Provide the [x, y] coordinate of the cell's center where the given text is located.  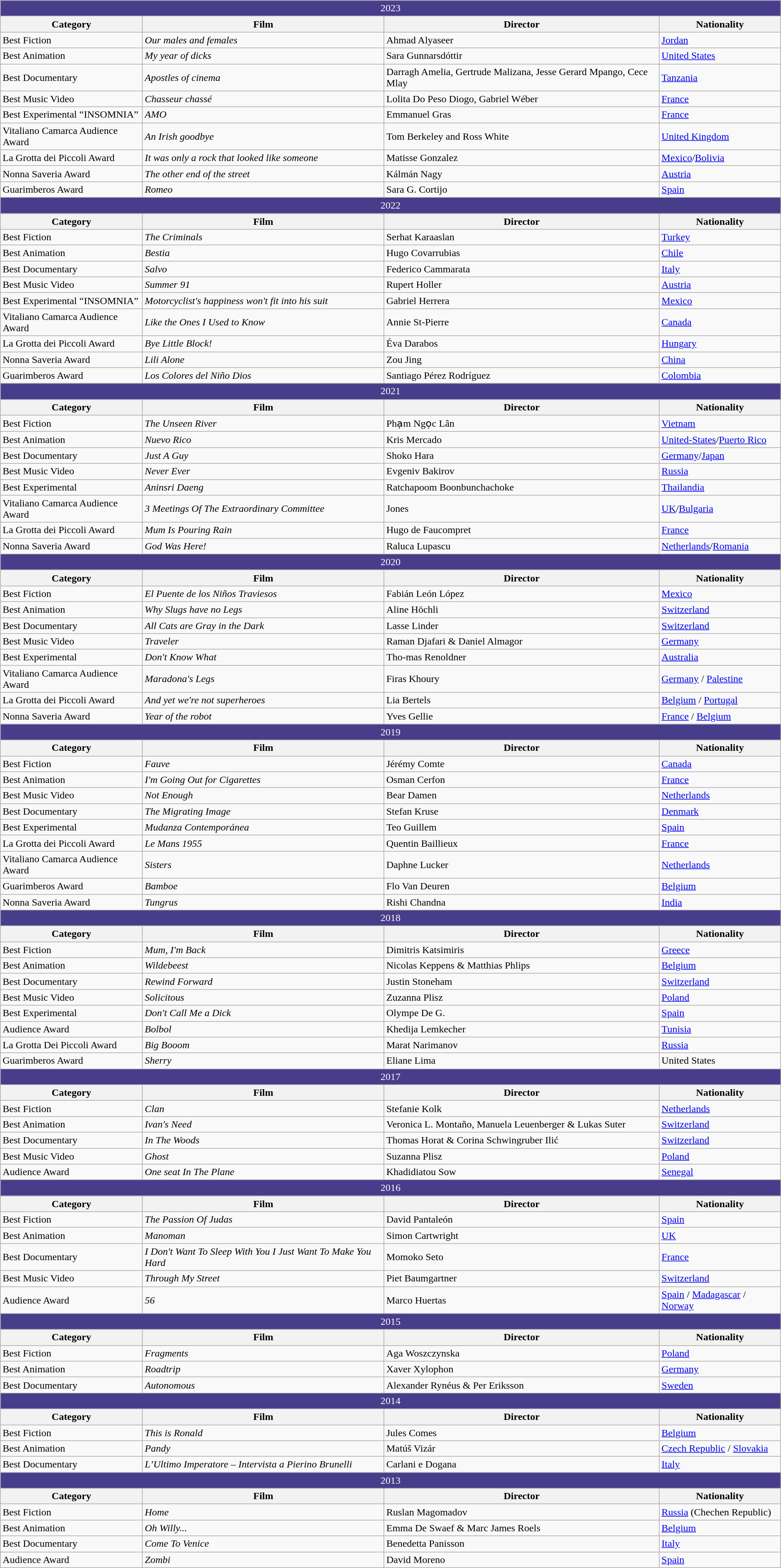
Senegal [720, 1172]
An Irish goodbye [264, 136]
Evgeniv Bakirov [522, 471]
Bye Little Block! [264, 344]
Bear Damen [522, 795]
Zombi [264, 1560]
Australia [720, 657]
Lia Bertels [522, 700]
Xaver Xylophon [522, 1369]
Kris Mercado [522, 440]
Santiago Pérez Rodríguez [522, 375]
Hugo de Faucompret [522, 530]
UK/Bulgaria [720, 509]
Sara Gunnarsdóttir [522, 56]
Our males and females [264, 40]
Never Ever [264, 471]
Ivan's Need [264, 1124]
Don't Call Me a Dick [264, 1013]
56 [264, 1300]
Vietnam [720, 423]
Clan [264, 1108]
Colombia [720, 375]
Stefanie Kolk [522, 1108]
Mum Is Pouring Rain [264, 530]
Simon Cartwright [522, 1236]
Phạm Ngọc Lân [522, 423]
Wildebeest [264, 966]
Jordan [720, 40]
Darragh Amelia, Gertrude Malizana, Jesse Gerard Mpango, Cece Mlay [522, 78]
The Migrating Image [264, 811]
Sweden [720, 1385]
Benedetta Panisson [522, 1544]
Tungrus [264, 902]
Marat Narimanov [522, 1045]
Aga Woszczynska [522, 1353]
Chasseur chassé [264, 99]
2015 [390, 1321]
3 Meetings Of The Extraordinary Committee [264, 509]
Roadtrip [264, 1369]
Sara G. Cortijo [522, 189]
Stefan Kruse [522, 811]
Maradona's Legs [264, 679]
Fabián León López [522, 594]
Justin Stoneham [522, 982]
Bamboe [264, 886]
The Criminals [264, 237]
Tho-mas Renoldner [522, 657]
In The Woods [264, 1140]
Gabriel Herrera [522, 301]
Suzanna Plisz [522, 1156]
2019 [390, 732]
Nuevo Rico [264, 440]
Thomas Horat & Corina Schwingruber Ilić [522, 1140]
Ghost [264, 1156]
El Puente de los Niños Traviesos [264, 594]
Oh Willy... [264, 1528]
Motorcyclist's happiness won't fit into his suit [264, 301]
Lolita Do Peso Diogo, Gabriel Wéber [522, 99]
The Passion Of Judas [264, 1220]
Raman Djafari & Daniel Almagor [522, 642]
Jules Comes [522, 1433]
Federico Cammarata [522, 269]
All Cats are Gray in the Dark [264, 625]
Germany/Japan [720, 456]
2016 [390, 1188]
United Kingdom [720, 136]
Netherlands/Romania [720, 546]
I'm Going Out for Cigarettes [264, 780]
I Don't Want To Sleep With You I Just Want To Make You Hard [264, 1257]
Annie St-Pierre [522, 322]
Aninsri Daeng [264, 487]
Matisse Gonzalez [522, 158]
God Was Here! [264, 546]
Carlani e Dogana [522, 1465]
Romeo [264, 189]
Éva Darabos [522, 344]
The other end of the street [264, 174]
Eliane Lima [522, 1061]
And yet we're not superheroes [264, 700]
Spain / Madagascar / Norway [720, 1300]
Rishi Chandna [522, 902]
Big Booom [264, 1045]
L’Ultimo Imperatore – Intervista a Pierino Brunelli [264, 1465]
La Grotta Dei Piccoli Award [72, 1045]
Nicolas Keppens & Matthias Phlips [522, 966]
India [720, 902]
Autonomous [264, 1385]
Raluca Lupascu [522, 546]
Just A Guy [264, 456]
Rupert Holler [522, 285]
Hungary [720, 344]
Khadidiatou Sow [522, 1172]
Osman Cerfon [522, 780]
Salvo [264, 269]
Russia (Chechen Republic) [720, 1512]
Come To Venice [264, 1544]
David Pantaleón [522, 1220]
It was only a rock that looked like someone [264, 158]
Aline Höchli [522, 609]
One seat In The Plane [264, 1172]
Tunisia [720, 1029]
Alexander Rynéus & Per Eriksson [522, 1385]
2020 [390, 562]
Quentin Baillieux [522, 843]
Thailandia [720, 487]
2022 [390, 205]
Daphne Lucker [522, 864]
Jérémy Comte [522, 764]
Lili Alone [264, 360]
Marco Huertas [522, 1300]
Home [264, 1512]
Dimitris Katsimiris [522, 950]
The Unseen River [264, 423]
Jones [522, 509]
2013 [390, 1480]
Firas Khoury [522, 679]
Not Enough [264, 795]
Rewind Forward [264, 982]
Ahmad Alyaseer [522, 40]
Mum, I'm Back [264, 950]
2023 [390, 8]
Zou Jing [522, 360]
2018 [390, 918]
Belgium / Portugal [720, 700]
Teo Guillem [522, 827]
Germany / Palestine [720, 679]
Why Slugs have no Legs [264, 609]
France / Belgium [720, 716]
Yves Gellie [522, 716]
Through My Street [264, 1279]
UK [720, 1236]
Momoko Seto [522, 1257]
Don't Know What [264, 657]
Bestia [264, 253]
Pandy [264, 1449]
Turkey [720, 237]
Like the Ones I Used to Know [264, 322]
Bolbol [264, 1029]
Tanzania [720, 78]
Chile [720, 253]
Piet Baumgartner [522, 1279]
Sherry [264, 1061]
Fragments [264, 1353]
Tom Berkeley and Ross White [522, 136]
Denmark [720, 811]
Solicitous [264, 997]
AMO [264, 115]
2021 [390, 391]
Flo Van Deuren [522, 886]
Lasse Linder [522, 625]
Matúš Vizár [522, 1449]
Khedija Lemkecher [522, 1029]
2014 [390, 1401]
David Moreno [522, 1560]
Traveler [264, 642]
Year of the robot [264, 716]
Czech Republic / Slovakia [720, 1449]
United-States/Puerto Rico [720, 440]
This is Ronald [264, 1433]
2017 [390, 1077]
Greece [720, 950]
Veronica L. Montaño, Manuela Leuenberger & Lukas Suter [522, 1124]
Kálmán Nagy [522, 174]
Ratchapoom Boonbunchachoke [522, 487]
Olympe De G. [522, 1013]
Serhat Karaaslan [522, 237]
Hugo Covarrubias [522, 253]
Mexico/Bolivia [720, 158]
Le Mans 1955 [264, 843]
Shoko Hara [522, 456]
Ruslan Magomadov [522, 1512]
Emma De Swaef & Marc James Roels [522, 1528]
Apostles of cinema [264, 78]
Fauve [264, 764]
China [720, 360]
Zuzanna Plisz [522, 997]
Mudanza Contemporánea [264, 827]
My year of dicks [264, 56]
Los Colores del Niño Dios [264, 375]
Summer 91 [264, 285]
Manoman [264, 1236]
Sisters [264, 864]
Emmanuel Gras [522, 115]
